Pinpoint the cell where the given text exists, returning its (x, y) midpoint coordinate. 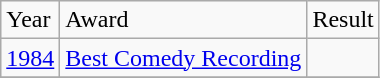
Award (184, 20)
Year (30, 20)
Result (343, 20)
1984 (30, 58)
Best Comedy Recording (184, 58)
